Output the [x, y] coordinate of the center of the cell containing the given text.  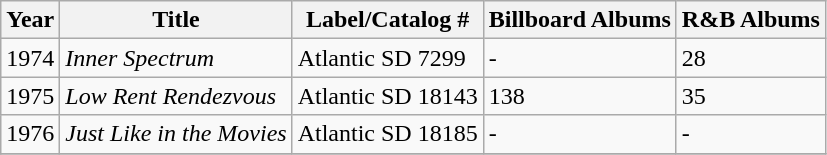
Atlantic SD 7299 [388, 58]
Year [30, 20]
138 [580, 96]
Atlantic SD 18185 [388, 134]
35 [750, 96]
1976 [30, 134]
Title [176, 20]
28 [750, 58]
R&B Albums [750, 20]
Low Rent Rendezvous [176, 96]
Inner Spectrum [176, 58]
Atlantic SD 18143 [388, 96]
1974 [30, 58]
Label/Catalog # [388, 20]
Billboard Albums [580, 20]
1975 [30, 96]
Just Like in the Movies [176, 134]
